Determine the [x, y] coordinate at the center of the cell enclosing the given text.  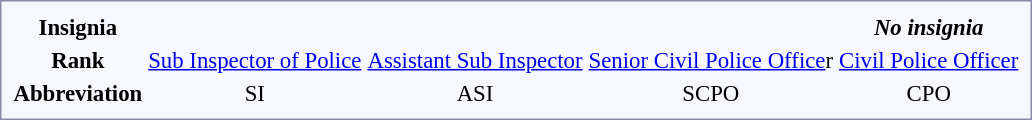
Insignia [78, 27]
ASI [475, 93]
SI [255, 93]
SCPO [710, 93]
CPO [929, 93]
Sub Inspector of Police [255, 60]
Rank [78, 60]
Assistant Sub Inspector [475, 60]
Civil Police Officer [929, 60]
Abbreviation [78, 93]
Senior Civil Police Officer [710, 60]
No insignia [929, 27]
